Extract the [X, Y] coordinate from the center of the cell holding the provided text.  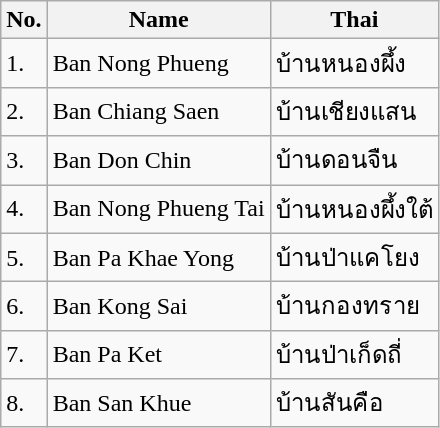
2. [24, 112]
Ban Pa Ket [158, 354]
บ้านป่าแคโยง [354, 258]
Ban Chiang Saen [158, 112]
6. [24, 306]
บ้านหนองผึ้ง [354, 64]
3. [24, 160]
Ban Pa Khae Yong [158, 258]
บ้านกองทราย [354, 306]
Ban Nong Phueng [158, 64]
No. [24, 20]
Name [158, 20]
บ้านเชียงแสน [354, 112]
1. [24, 64]
บ้านดอนจืน [354, 160]
7. [24, 354]
Ban Kong Sai [158, 306]
5. [24, 258]
Ban Don Chin [158, 160]
บ้านหนองผึ้งใต้ [354, 208]
4. [24, 208]
Ban San Khue [158, 404]
บ้านสันคือ [354, 404]
Ban Nong Phueng Tai [158, 208]
Thai [354, 20]
8. [24, 404]
บ้านป่าเก็ดถี่ [354, 354]
